From the cell containing the given text, extract its center point as (x, y) coordinate. 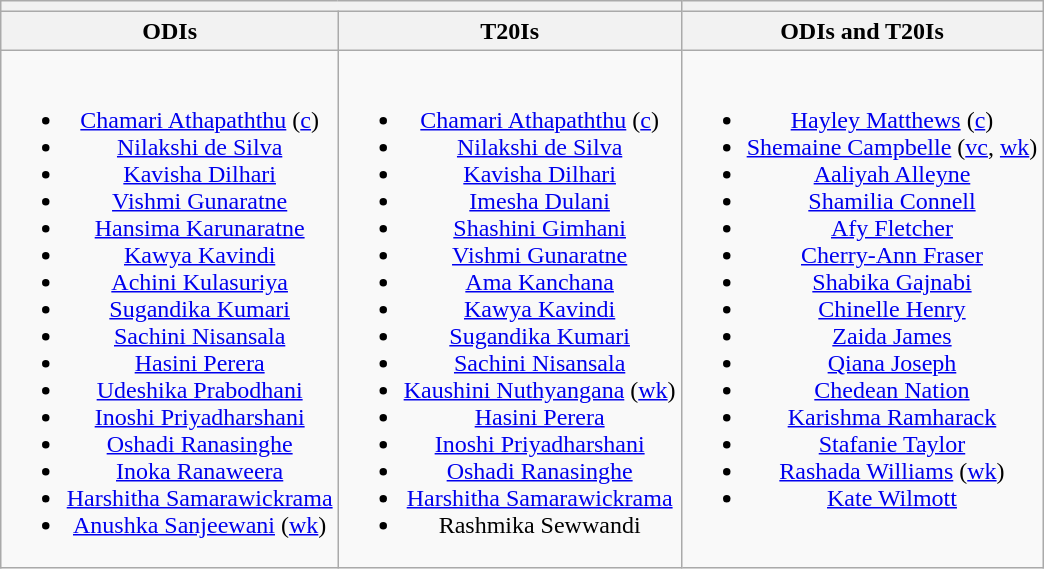
ODIs and T20Is (862, 31)
T20Is (510, 31)
ODIs (170, 31)
